Capture the cell that displays the provided text and extract its (X, Y) central coordinate. 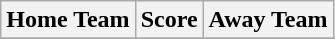
Away Team (268, 20)
Home Team (68, 20)
Score (169, 20)
